Extract the (X, Y) coordinate from the center of the cell holding the provided text.  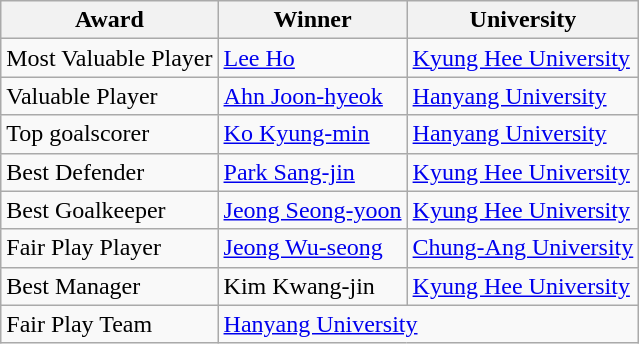
Park Sang-jin (312, 172)
Lee Ho (312, 58)
Ko Kyung-min (312, 134)
Top goalscorer (110, 134)
Best Manager (110, 286)
Award (110, 20)
Best Defender (110, 172)
University (523, 20)
Fair Play Team (110, 324)
Chung-Ang University (523, 248)
Fair Play Player (110, 248)
Jeong Seong-yoon (312, 210)
Ahn Joon-hyeok (312, 96)
Kim Kwang-jin (312, 286)
Best Goalkeeper (110, 210)
Winner (312, 20)
Jeong Wu-seong (312, 248)
Most Valuable Player (110, 58)
Valuable Player (110, 96)
